Determine the (x, y) coordinate at the center of the cell enclosing the given text.  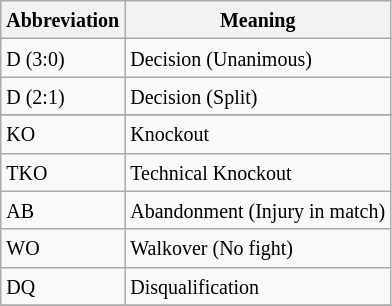
KO (63, 134)
Technical Knockout (258, 172)
Walkover (No fight) (258, 248)
D (3:0) (63, 58)
Decision (Split) (258, 96)
WO (63, 248)
DQ (63, 286)
AB (63, 210)
TKO (63, 172)
Decision (Unanimous) (258, 58)
Meaning (258, 20)
D (2:1) (63, 96)
Abandonment (Injury in match) (258, 210)
Abbreviation (63, 20)
Knockout (258, 134)
Disqualification (258, 286)
